From the cell containing the given text, extract its center point as [x, y] coordinate. 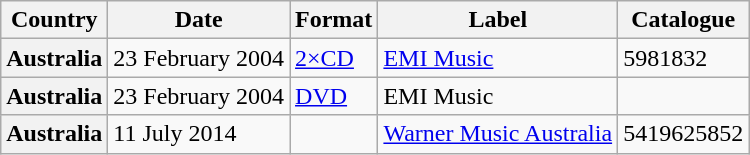
2×CD [334, 58]
5419625852 [684, 134]
Date [199, 20]
11 July 2014 [199, 134]
Country [54, 20]
Format [334, 20]
Catalogue [684, 20]
5981832 [684, 58]
Label [498, 20]
Warner Music Australia [498, 134]
DVD [334, 96]
